Identify which cell holds the provided text, then report its (X, Y) central coordinate. 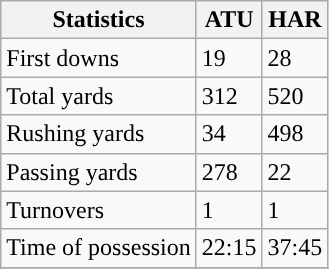
Statistics (99, 20)
ATU (229, 20)
498 (295, 134)
37:45 (295, 248)
Passing yards (99, 172)
19 (229, 58)
34 (229, 134)
Time of possession (99, 248)
520 (295, 96)
28 (295, 58)
First downs (99, 58)
Total yards (99, 96)
22 (295, 172)
Rushing yards (99, 134)
HAR (295, 20)
278 (229, 172)
Turnovers (99, 210)
312 (229, 96)
22:15 (229, 248)
